Extract the (x, y) coordinate from the center of the cell holding the provided text.  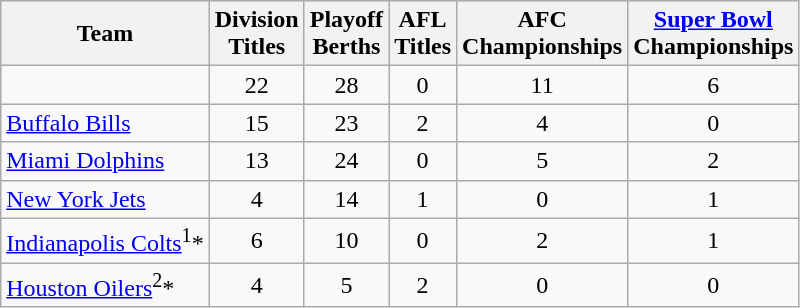
Division Titles (256, 34)
24 (346, 161)
23 (346, 123)
Team (105, 34)
Indianapolis Colts1* (105, 240)
Houston Oilers2* (105, 286)
AFLTitles (423, 34)
22 (256, 85)
New York Jets (105, 199)
AFCChampionships (542, 34)
14 (346, 199)
28 (346, 85)
11 (542, 85)
13 (256, 161)
15 (256, 123)
10 (346, 240)
Buffalo Bills (105, 123)
Super Bowl Championships (714, 34)
Miami Dolphins (105, 161)
Playoff Berths (346, 34)
